Extract the (X, Y) coordinate from the center of the cell holding the provided text.  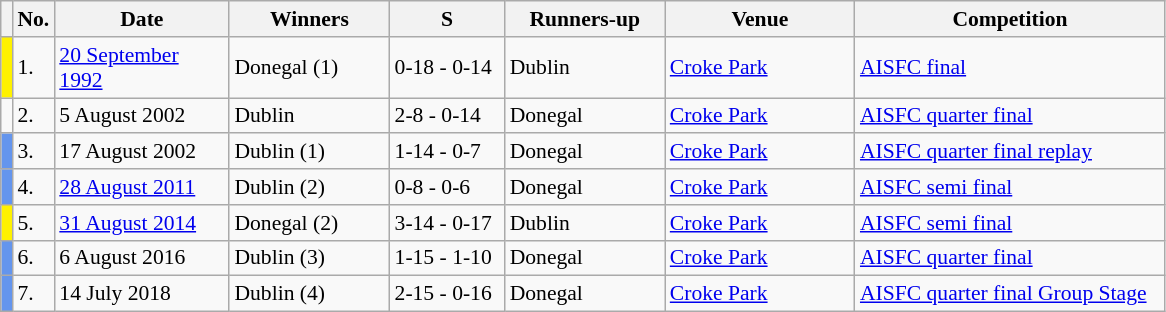
6. (33, 258)
AISFC final (1010, 68)
Competition (1010, 19)
2-8 - 0-14 (448, 116)
4. (33, 187)
Date (142, 19)
7. (33, 294)
5. (33, 223)
Donegal (1) (309, 68)
0-8 - 0-6 (448, 187)
14 July 2018 (142, 294)
AISFC quarter final replay (1010, 152)
2-15 - 0-16 (448, 294)
28 August 2011 (142, 187)
No. (33, 19)
Dublin (4) (309, 294)
Runners-up (585, 19)
17 August 2002 (142, 152)
3-14 - 0-17 (448, 223)
Donegal (2) (309, 223)
AISFC quarter final Group Stage (1010, 294)
Dublin (3) (309, 258)
Dublin (1) (309, 152)
31 August 2014 (142, 223)
1-15 - 1-10 (448, 258)
2. (33, 116)
3. (33, 152)
Dublin (2) (309, 187)
20 September 1992 (142, 68)
Winners (309, 19)
1-14 - 0-7 (448, 152)
5 August 2002 (142, 116)
S (448, 19)
1. (33, 68)
0-18 - 0-14 (448, 68)
Venue (760, 19)
6 August 2016 (142, 258)
